Determine the (X, Y) coordinate at the center of the cell enclosing the given text.  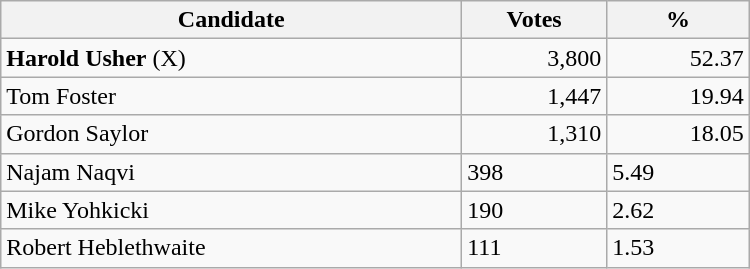
5.49 (678, 172)
2.62 (678, 210)
398 (534, 172)
3,800 (534, 58)
% (678, 20)
190 (534, 210)
Najam Naqvi (232, 172)
Candidate (232, 20)
19.94 (678, 96)
Mike Yohkicki (232, 210)
1,447 (534, 96)
18.05 (678, 134)
Gordon Saylor (232, 134)
Tom Foster (232, 96)
1.53 (678, 248)
Robert Heblethwaite (232, 248)
Harold Usher (X) (232, 58)
1,310 (534, 134)
111 (534, 248)
Votes (534, 20)
52.37 (678, 58)
